Extract the (X, Y) coordinate from the center of the cell holding the provided text.  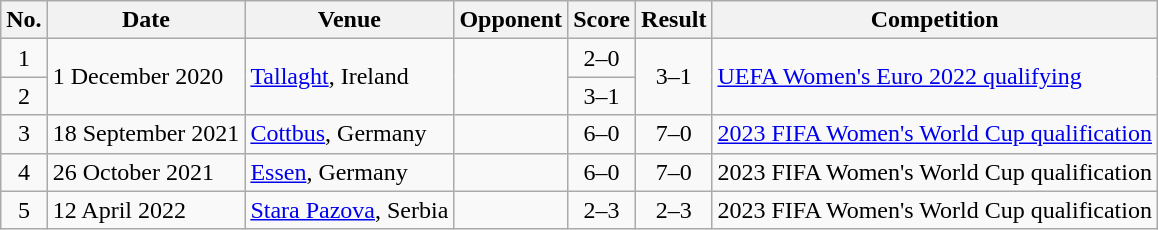
2 (24, 96)
12 April 2022 (146, 210)
Essen, Germany (350, 172)
Stara Pazova, Serbia (350, 210)
UEFA Women's Euro 2022 qualifying (935, 77)
4 (24, 172)
Date (146, 20)
26 October 2021 (146, 172)
Opponent (511, 20)
Cottbus, Germany (350, 134)
Tallaght, Ireland (350, 77)
1 (24, 58)
Result (674, 20)
No. (24, 20)
2–0 (602, 58)
5 (24, 210)
1 December 2020 (146, 77)
Score (602, 20)
18 September 2021 (146, 134)
Competition (935, 20)
3 (24, 134)
Venue (350, 20)
